For the text-containing cell, return its midpoint in [x, y] coordinate format. 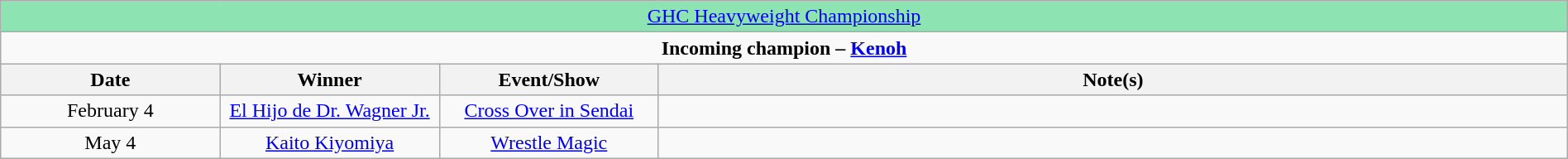
Incoming champion – Kenoh [784, 48]
Event/Show [549, 79]
GHC Heavyweight Championship [784, 17]
Kaito Kiyomiya [329, 142]
Cross Over in Sendai [549, 111]
Wrestle Magic [549, 142]
Winner [329, 79]
May 4 [111, 142]
February 4 [111, 111]
El Hijo de Dr. Wagner Jr. [329, 111]
Note(s) [1113, 79]
Date [111, 79]
